Capture the cell that displays the provided text and extract its [X, Y] central coordinate. 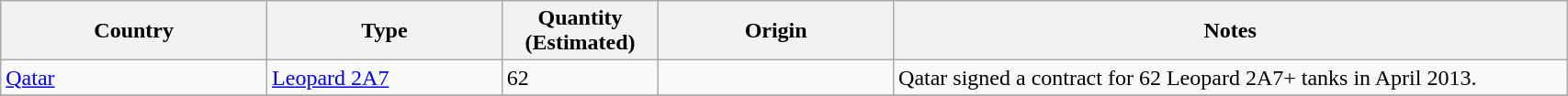
Qatar signed a contract for 62 Leopard 2A7+ tanks in April 2013. [1231, 78]
Leopard 2A7 [385, 78]
62 [580, 78]
Qatar [134, 78]
Origin [776, 31]
Quantity (Estimated) [580, 31]
Country [134, 31]
Type [385, 31]
Notes [1231, 31]
